From the cell containing the given text, extract its center point as (X, Y) coordinate. 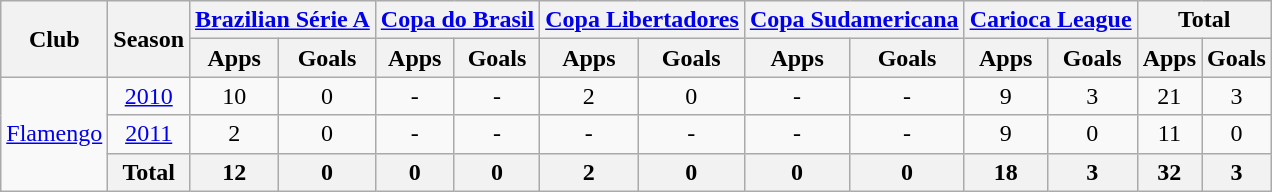
21 (1169, 96)
Season (149, 39)
18 (1006, 172)
Copa Libertadores (642, 20)
32 (1169, 172)
12 (234, 172)
Brazilian Série A (283, 20)
11 (1169, 134)
Club (54, 39)
Flamengo (54, 134)
2010 (149, 96)
Copa Sudamericana (854, 20)
Copa do Brasil (457, 20)
10 (234, 96)
Carioca League (1050, 20)
2011 (149, 134)
